Locate the cell with the specified text and output its (X, Y) center coordinate. 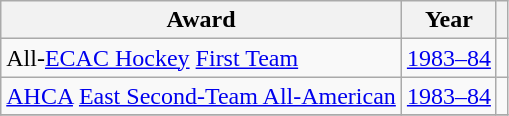
All-ECAC Hockey First Team (202, 58)
AHCA East Second-Team All-American (202, 96)
Award (202, 20)
Year (448, 20)
